Capture the cell that displays the provided text and extract its [X, Y] central coordinate. 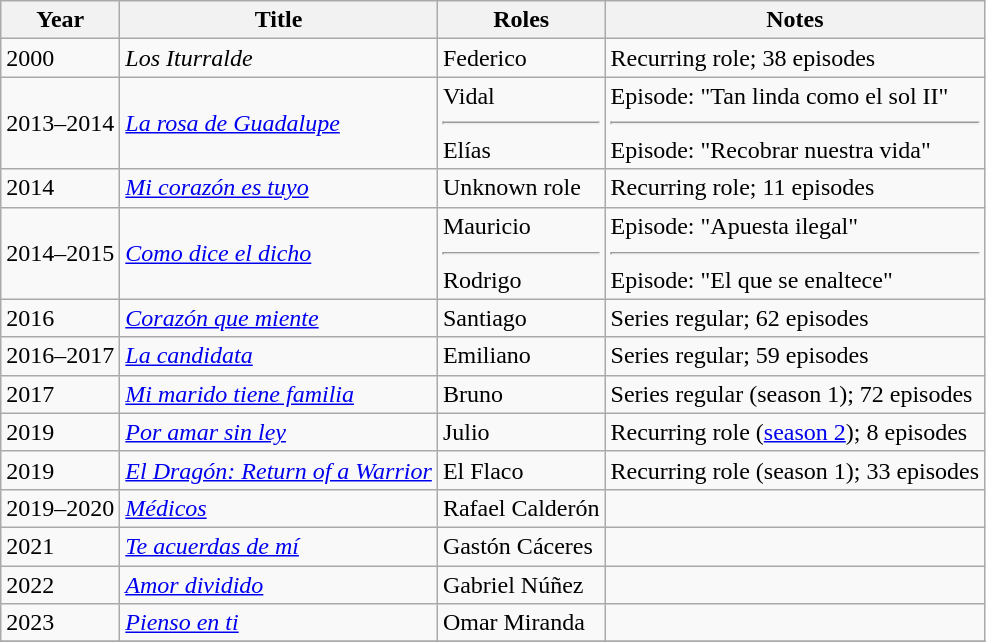
La candidata [279, 356]
Santiago [521, 318]
2014 [60, 188]
2000 [60, 58]
Emiliano [521, 356]
Federico [521, 58]
Series regular; 62 episodes [795, 318]
Por amar sin ley [279, 432]
Mi corazón es tuyo [279, 188]
Mi marido tiene familia [279, 394]
2022 [60, 585]
Te acuerdas de mí [279, 546]
Episode: "Apuesta ilegal"Episode: "El que se enaltece" [795, 253]
Rafael Calderón [521, 508]
2016–2017 [60, 356]
Omar Miranda [521, 623]
Corazón que miente [279, 318]
Gabriel Núñez [521, 585]
Pienso en ti [279, 623]
Episode: "Tan linda como el sol II"Episode: "Recobrar nuestra vida" [795, 123]
Recurring role (season 2); 8 episodes [795, 432]
Series regular (season 1); 72 episodes [795, 394]
2017 [60, 394]
MauricioRodrigo [521, 253]
2023 [60, 623]
2021 [60, 546]
Title [279, 20]
Los Iturralde [279, 58]
Recurring role; 11 episodes [795, 188]
La rosa de Guadalupe [279, 123]
2019–2020 [60, 508]
2016 [60, 318]
El Dragón: Return of a Warrior [279, 470]
Series regular; 59 episodes [795, 356]
Notes [795, 20]
Recurring role; 38 episodes [795, 58]
Bruno [521, 394]
Amor dividido [279, 585]
Julio [521, 432]
Unknown role [521, 188]
Recurring role (season 1); 33 episodes [795, 470]
Médicos [279, 508]
Year [60, 20]
Roles [521, 20]
Como dice el dicho [279, 253]
2013–2014 [60, 123]
Gastón Cáceres [521, 546]
2014–2015 [60, 253]
VidalElías [521, 123]
El Flaco [521, 470]
